Return the [x, y] coordinate for the center point of the cell that contains the specified text.  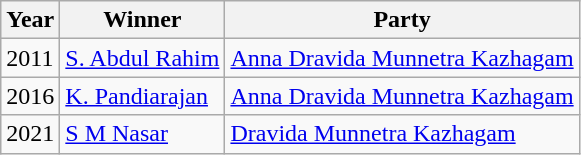
Party [402, 20]
2016 [30, 96]
Dravida Munnetra Kazhagam [402, 134]
S M Nasar [142, 134]
S. Abdul Rahim [142, 58]
K. Pandiarajan [142, 96]
2021 [30, 134]
Year [30, 20]
2011 [30, 58]
Winner [142, 20]
